Determine the [x, y] coordinate at the center of the cell enclosing the given text.  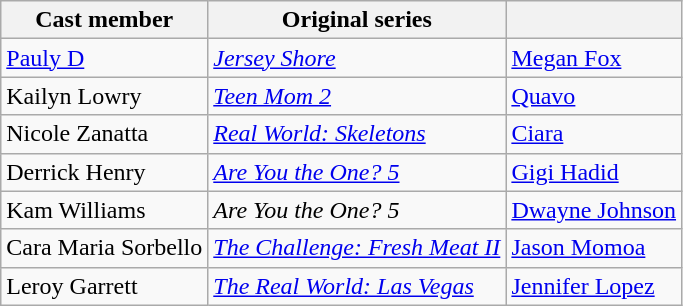
Gigi Hadid [594, 172]
Megan Fox [594, 58]
Nicole Zanatta [104, 134]
Jason Momoa [594, 248]
Kam Williams [104, 210]
Cast member [104, 20]
Jersey Shore [357, 58]
The Real World: Las Vegas [357, 286]
Original series [357, 20]
Real World: Skeletons [357, 134]
Dwayne Johnson [594, 210]
Kailyn Lowry [104, 96]
Leroy Garrett [104, 286]
Ciara [594, 134]
Derrick Henry [104, 172]
Teen Mom 2 [357, 96]
Pauly D [104, 58]
The Challenge: Fresh Meat II [357, 248]
Jennifer Lopez [594, 286]
Cara Maria Sorbello [104, 248]
Quavo [594, 96]
